For the text-containing cell, return its midpoint in [x, y] coordinate format. 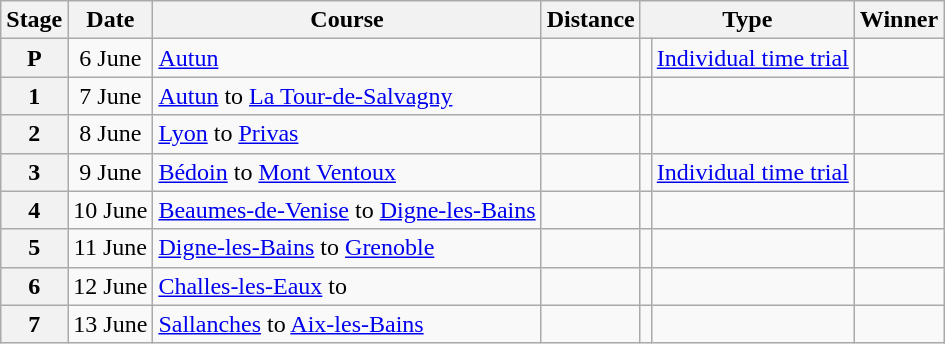
1 [34, 96]
3 [34, 172]
12 June [110, 286]
Stage [34, 20]
Sallanches to Aix-les-Bains [347, 324]
9 June [110, 172]
13 June [110, 324]
Winner [898, 20]
Autun [347, 58]
5 [34, 248]
10 June [110, 210]
Beaumes-de-Venise to Digne-les-Bains [347, 210]
Autun to La Tour-de-Salvagny [347, 96]
Date [110, 20]
8 June [110, 134]
Lyon to Privas [347, 134]
11 June [110, 248]
Digne-les-Bains to Grenoble [347, 248]
Course [347, 20]
6 June [110, 58]
7 [34, 324]
7 June [110, 96]
Distance [590, 20]
4 [34, 210]
2 [34, 134]
Challes-les-Eaux to [347, 286]
Type [747, 20]
6 [34, 286]
Bédoin to Mont Ventoux [347, 172]
P [34, 58]
